Output the [x, y] coordinate of the center of the cell containing the given text.  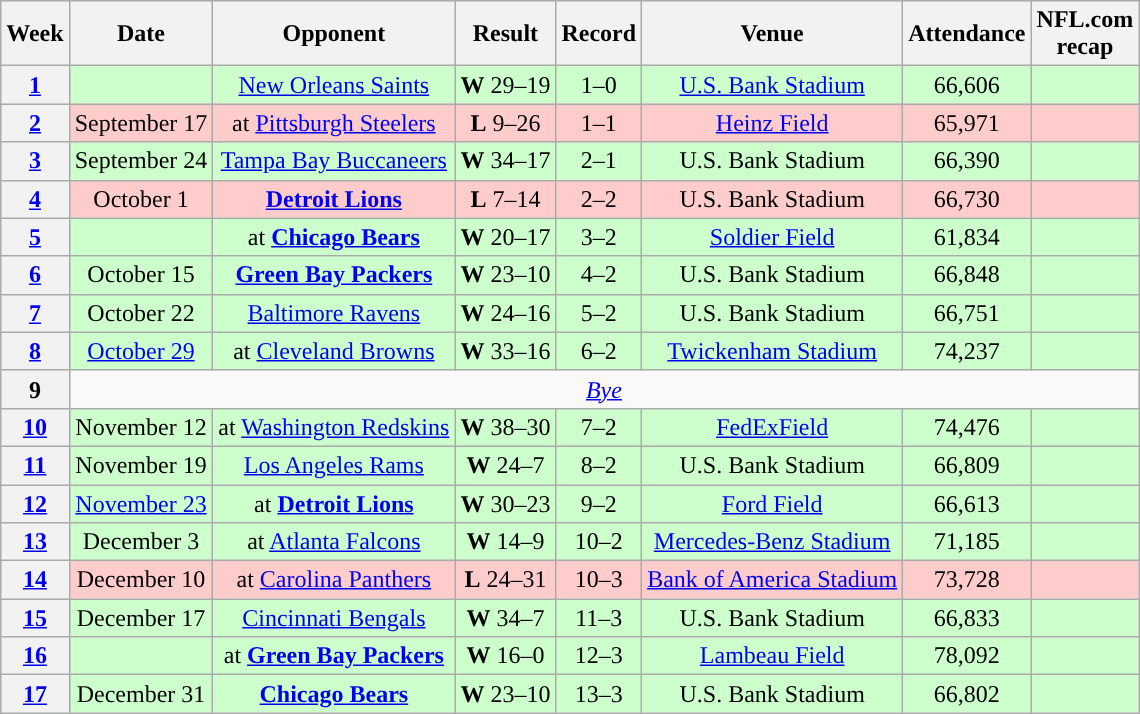
November 19 [141, 465]
at Cleveland Browns [334, 351]
W 30–23 [506, 503]
Mercedes-Benz Stadium [772, 542]
Soldier Field [772, 237]
66,606 [967, 85]
W 34–17 [506, 161]
74,476 [967, 427]
10–3 [599, 580]
7 [35, 313]
13–3 [599, 694]
6 [35, 275]
10 [35, 427]
October 1 [141, 199]
October 15 [141, 275]
November 12 [141, 427]
66,809 [967, 465]
4 [35, 199]
Green Bay Packers [334, 275]
September 24 [141, 161]
14 [35, 580]
66,613 [967, 503]
Opponent [334, 34]
11 [35, 465]
2–1 [599, 161]
W 33–16 [506, 351]
78,092 [967, 656]
Detroit Lions [334, 199]
at Green Bay Packers [334, 656]
7–2 [599, 427]
Ford Field [772, 503]
65,971 [967, 123]
September 17 [141, 123]
Twickenham Stadium [772, 351]
4–2 [599, 275]
November 23 [141, 503]
6–2 [599, 351]
October 29 [141, 351]
December 3 [141, 542]
W 24–7 [506, 465]
Tampa Bay Buccaneers [334, 161]
12–3 [599, 656]
L 9–26 [506, 123]
5–2 [599, 313]
at Carolina Panthers [334, 580]
16 [35, 656]
December 17 [141, 618]
8 [35, 351]
Lambeau Field [772, 656]
1–1 [599, 123]
NFL.comrecap [1085, 34]
9–2 [599, 503]
at Detroit Lions [334, 503]
W 34–7 [506, 618]
2–2 [599, 199]
13 [35, 542]
1–0 [599, 85]
at Chicago Bears [334, 237]
at Pittsburgh Steelers [334, 123]
66,848 [967, 275]
5 [35, 237]
Chicago Bears [334, 694]
66,751 [967, 313]
73,728 [967, 580]
Cincinnati Bengals [334, 618]
W 14–9 [506, 542]
Venue [772, 34]
December 10 [141, 580]
W 24–16 [506, 313]
Heinz Field [772, 123]
Los Angeles Rams [334, 465]
December 31 [141, 694]
Bank of America Stadium [772, 580]
Week [35, 34]
74,237 [967, 351]
9 [35, 389]
66,833 [967, 618]
W 38–30 [506, 427]
FedExField [772, 427]
71,185 [967, 542]
66,802 [967, 694]
Attendance [967, 34]
66,730 [967, 199]
Result [506, 34]
at Washington Redskins [334, 427]
L 7–14 [506, 199]
W 29–19 [506, 85]
Baltimore Ravens [334, 313]
October 22 [141, 313]
2 [35, 123]
Date [141, 34]
New Orleans Saints [334, 85]
61,834 [967, 237]
17 [35, 694]
Bye [604, 389]
12 [35, 503]
10–2 [599, 542]
3 [35, 161]
15 [35, 618]
W 16–0 [506, 656]
66,390 [967, 161]
3–2 [599, 237]
8–2 [599, 465]
W 20–17 [506, 237]
11–3 [599, 618]
at Atlanta Falcons [334, 542]
1 [35, 85]
Record [599, 34]
L 24–31 [506, 580]
